Detect which cell encompasses the target text, then output its (X, Y) center coordinate. 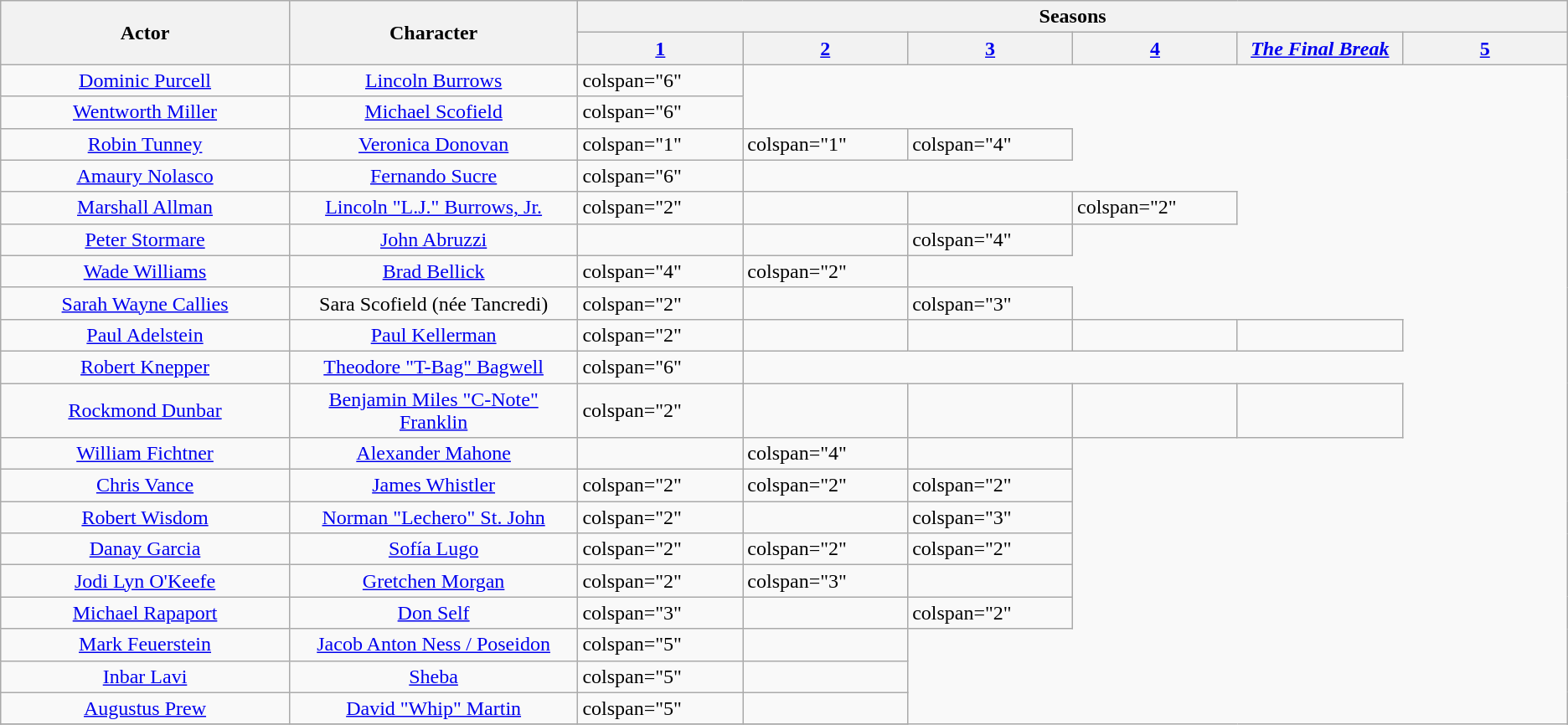
Seasons (1072, 17)
1 (660, 49)
David "Whip" Martin (434, 708)
Norman "Lechero" St. John (434, 517)
Paul Kellerman (434, 335)
Robert Wisdom (146, 517)
Actor (146, 33)
4 (1156, 49)
Jacob Anton Ness / Poseidon (434, 645)
John Abruzzi (434, 239)
Fernando Sucre (434, 176)
Jodi Lyn O'Keefe (146, 581)
Don Self (434, 613)
Mark Feuerstein (146, 645)
Sarah Wayne Callies (146, 303)
Michael Scofield (434, 112)
Augustus Prew (146, 708)
Marshall Allman (146, 208)
Paul Adelstein (146, 335)
Veronica Donovan (434, 144)
Lincoln "L.J." Burrows, Jr. (434, 208)
Brad Bellick (434, 271)
Theodore "T-Bag" Bagwell (434, 367)
Benjamin Miles "C-Note" Franklin (434, 410)
Peter Stormare (146, 239)
James Whistler (434, 486)
Danay Garcia (146, 549)
Alexander Mahone (434, 454)
Sheba (434, 676)
3 (990, 49)
Dominic Purcell (146, 80)
Gretchen Morgan (434, 581)
Robert Knepper (146, 367)
Character (434, 33)
Robin Tunney (146, 144)
Lincoln Burrows (434, 80)
William Fichtner (146, 454)
Chris Vance (146, 486)
Sara Scofield (née Tancredi) (434, 303)
Amaury Nolasco (146, 176)
Wentworth Miller (146, 112)
Wade Williams (146, 271)
Sofía Lugo (434, 549)
Inbar Lavi (146, 676)
Michael Rapaport (146, 613)
5 (1484, 49)
The Final Break (1320, 49)
Rockmond Dunbar (146, 410)
2 (826, 49)
